Identify which cell holds the provided text, then report its [X, Y] central coordinate. 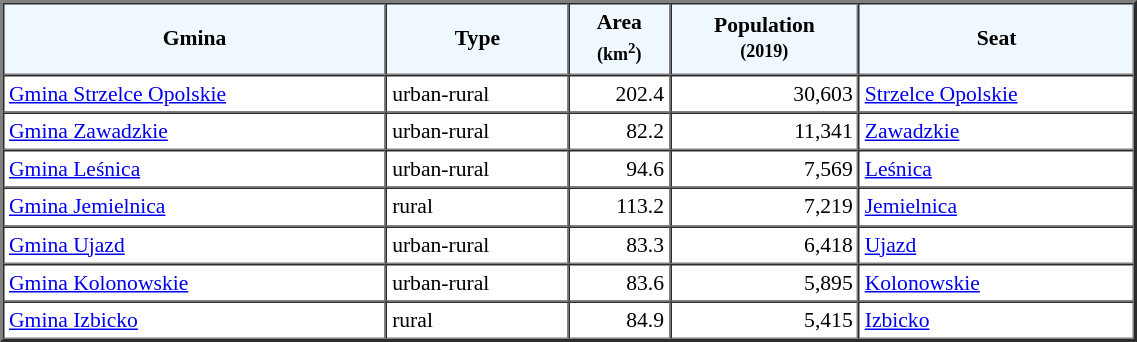
Population(2019) [764, 38]
Zawadzkie [997, 131]
11,341 [764, 131]
113.2 [620, 207]
Type [478, 38]
7,219 [764, 207]
83.3 [620, 245]
Gmina Kolonowskie [194, 283]
Gmina Strzelce Opolskie [194, 93]
5,415 [764, 321]
Area(km2) [620, 38]
5,895 [764, 283]
Leśnica [997, 169]
94.6 [620, 169]
Seat [997, 38]
Strzelce Opolskie [997, 93]
30,603 [764, 93]
Gmina [194, 38]
202.4 [620, 93]
82.2 [620, 131]
Izbicko [997, 321]
Gmina Jemielnica [194, 207]
Ujazd [997, 245]
7,569 [764, 169]
6,418 [764, 245]
Gmina Ujazd [194, 245]
83.6 [620, 283]
Kolonowskie [997, 283]
Jemielnica [997, 207]
84.9 [620, 321]
Gmina Zawadzkie [194, 131]
Gmina Izbicko [194, 321]
Gmina Leśnica [194, 169]
